Provide the (x, y) coordinate of the cell's center where the given text is located.  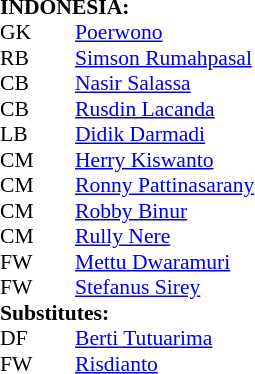
Nasir Salassa (164, 83)
Substitutes: (127, 313)
Stefanus Sirey (164, 287)
Didik Darmadi (164, 135)
Herry Kiswanto (164, 160)
Ronny Pattinasarany (164, 185)
Rusdin Lacanda (164, 109)
Robby Binur (164, 211)
GK (19, 33)
RB (19, 58)
LB (19, 135)
DF (19, 339)
Berti Tutuarima (164, 339)
Mettu Dwaramuri (164, 262)
Poerwono (164, 33)
Simson Rumahpasal (164, 58)
Rully Nere (164, 237)
